For the text-containing cell, return its midpoint in (x, y) coordinate format. 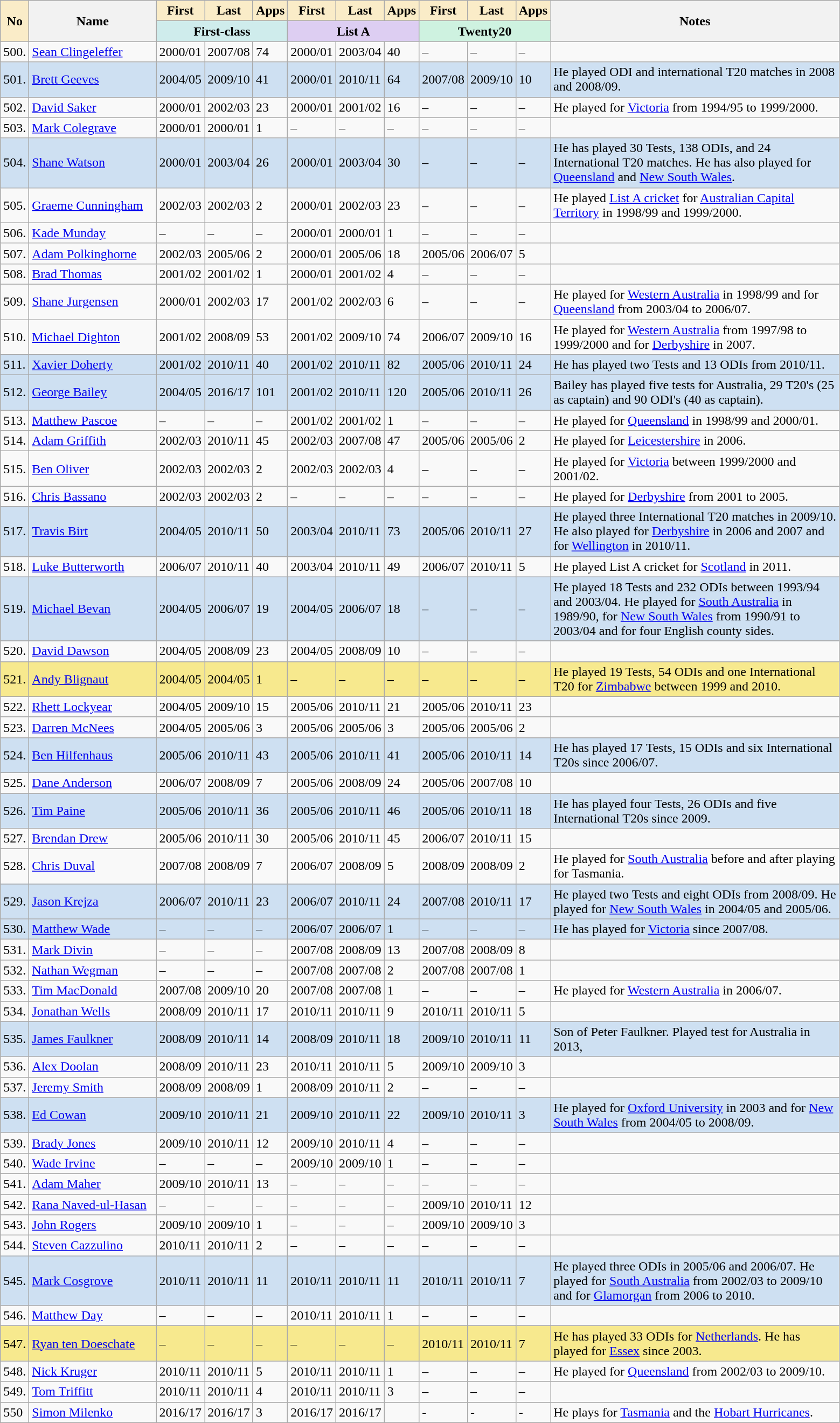
He has played 30 Tests, 138 ODIs, and 24 International T20 matches. He has also played for Queensland and New South Wales. (695, 163)
George Bailey (93, 392)
Michael Bevan (93, 609)
503. (15, 128)
Shane Jurgensen (93, 302)
He played for Oxford University in 2003 and for New South Wales from 2004/05 to 2008/09. (695, 1115)
Brendan Drew (93, 839)
528. (15, 867)
He played for South Australia before and after playing for Tasmania. (695, 867)
He has played two Tests and 13 ODIs from 2010/11. (695, 365)
534. (15, 1011)
526. (15, 811)
He played List A cricket for Australian Capital Territory in 1998/99 and 1999/2000. (695, 205)
505. (15, 205)
509. (15, 302)
518. (15, 567)
First-class (222, 31)
Luke Butterworth (93, 567)
101 (270, 392)
9 (401, 1011)
49 (401, 567)
530. (15, 929)
538. (15, 1115)
514. (15, 441)
540. (15, 1163)
537. (15, 1087)
43 (270, 755)
Adam Maher (93, 1184)
Brett Geeves (93, 80)
Chris Duval (93, 867)
Tim MacDonald (93, 991)
He played for Queensland in 1998/99 and 2000/01. (695, 420)
He has played 33 ODIs for Netherlands. He has played for Essex since 2003. (695, 1343)
508. (15, 274)
Steven Cazzulino (93, 1246)
Andy Blignaut (93, 679)
Tom Triffitt (93, 1392)
Jonathan Wells (93, 1011)
502. (15, 107)
He played for Victoria from 1994/95 to 1999/2000. (695, 107)
517. (15, 531)
Tim Paine (93, 811)
Notes (695, 21)
Travis Birt (93, 531)
64 (401, 80)
543. (15, 1225)
500. (15, 52)
510. (15, 336)
Rhett Lockyear (93, 707)
501. (15, 80)
Darren McNees (93, 727)
Ryan ten Doeschate (93, 1343)
Ben Oliver (93, 469)
Ed Cowan (93, 1115)
545. (15, 1281)
List A (353, 31)
He plays for Tasmania and the Hobart Hurricanes. (695, 1412)
82 (401, 365)
Jeremy Smith (93, 1087)
Ben Hilfenhaus (93, 755)
Brady Jones (93, 1143)
Chris Bassano (93, 496)
Son of Peter Faulkner. Played test for Australia in 2013, (695, 1039)
535. (15, 1039)
120 (401, 392)
Adam Polkinghorne (93, 253)
519. (15, 609)
Bailey has played five tests for Australia, 29 T20's (25 as captain) and 90 ODI's (40 as captain). (695, 392)
529. (15, 901)
Simon Milenko (93, 1412)
He played three ODIs in 2005/06 and 2006/07. He played for South Australia from 2002/03 to 2009/10 and for Glamorgan from 2006 to 2010. (695, 1281)
548. (15, 1371)
He played for Western Australia in 2006/07. (695, 991)
Xavier Doherty (93, 365)
73 (401, 531)
Nick Kruger (93, 1371)
Dane Anderson (93, 783)
He played for Leicestershire in 2006. (695, 441)
Matthew Pascoe (93, 420)
Rana Naved-ul-Hasan (93, 1205)
He played List A cricket for Scotland in 2011. (695, 567)
506. (15, 233)
47 (401, 441)
Twenty20 (485, 31)
544. (15, 1246)
525. (15, 783)
Shane Watson (93, 163)
536. (15, 1067)
527. (15, 839)
Jason Krejza (93, 901)
27 (533, 531)
516. (15, 496)
511. (15, 365)
520. (15, 651)
513. (15, 420)
533. (15, 991)
He has played four Tests, 26 ODIs and five International T20s since 2009. (695, 811)
531. (15, 950)
Nathan Wegman (93, 970)
He played 19 Tests, 54 ODIs and one International T20 for Zimbabwe between 1999 and 2010. (695, 679)
507. (15, 253)
36 (270, 811)
Wade Irvine (93, 1163)
504. (15, 163)
20 (270, 991)
515. (15, 469)
No (15, 21)
Mark Divin (93, 950)
He played for Western Australia from 1997/98 to 1999/2000 and for Derbyshire in 2007. (695, 336)
6 (401, 302)
He played two Tests and eight ODIs from 2008/09. He played for New South Wales in 2004/05 and 2005/06. (695, 901)
521. (15, 679)
He played for Western Australia in 1998/99 and for Queensland from 2003/04 to 2006/07. (695, 302)
He played for Victoria between 1999/2000 and 2001/02. (695, 469)
James Faulkner (93, 1039)
542. (15, 1205)
50 (270, 531)
He played for Queensland from 2002/03 to 2009/10. (695, 1371)
He has played for Victoria since 2007/08. (695, 929)
546. (15, 1316)
549. (15, 1392)
524. (15, 755)
Alex Doolan (93, 1067)
46 (401, 811)
Name (93, 21)
522. (15, 707)
22 (401, 1115)
539. (15, 1143)
550 (15, 1412)
He has played 17 Tests, 15 ODIs and six International T20s since 2006/07. (695, 755)
53 (270, 336)
541. (15, 1184)
Matthew Day (93, 1316)
Sean Clingeleffer (93, 52)
Michael Dighton (93, 336)
Kade Munday (93, 233)
8 (533, 950)
He played ODI and international T20 matches in 2008 and 2008/09. (695, 80)
547. (15, 1343)
Matthew Wade (93, 929)
532. (15, 970)
Graeme Cunningham (93, 205)
19 (270, 609)
512. (15, 392)
David Dawson (93, 651)
Mark Colegrave (93, 128)
David Saker (93, 107)
Brad Thomas (93, 274)
Mark Cosgrove (93, 1281)
John Rogers (93, 1225)
523. (15, 727)
Adam Griffith (93, 441)
He played for Derbyshire from 2001 to 2005. (695, 496)
He played three International T20 matches in 2009/10. He also played for Derbyshire in 2006 and 2007 and for Wellington in 2010/11. (695, 531)
